Determine the (X, Y) coordinate at the center of the cell enclosing the given text.  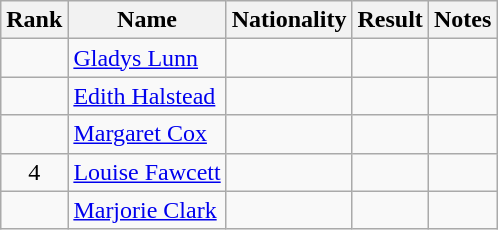
Gladys Lunn (147, 58)
Notes (462, 20)
Edith Halstead (147, 96)
Nationality (289, 20)
Margaret Cox (147, 134)
Louise Fawcett (147, 172)
4 (34, 172)
Marjorie Clark (147, 210)
Result (390, 20)
Name (147, 20)
Rank (34, 20)
